Identify which cell holds the provided text, then report its [x, y] central coordinate. 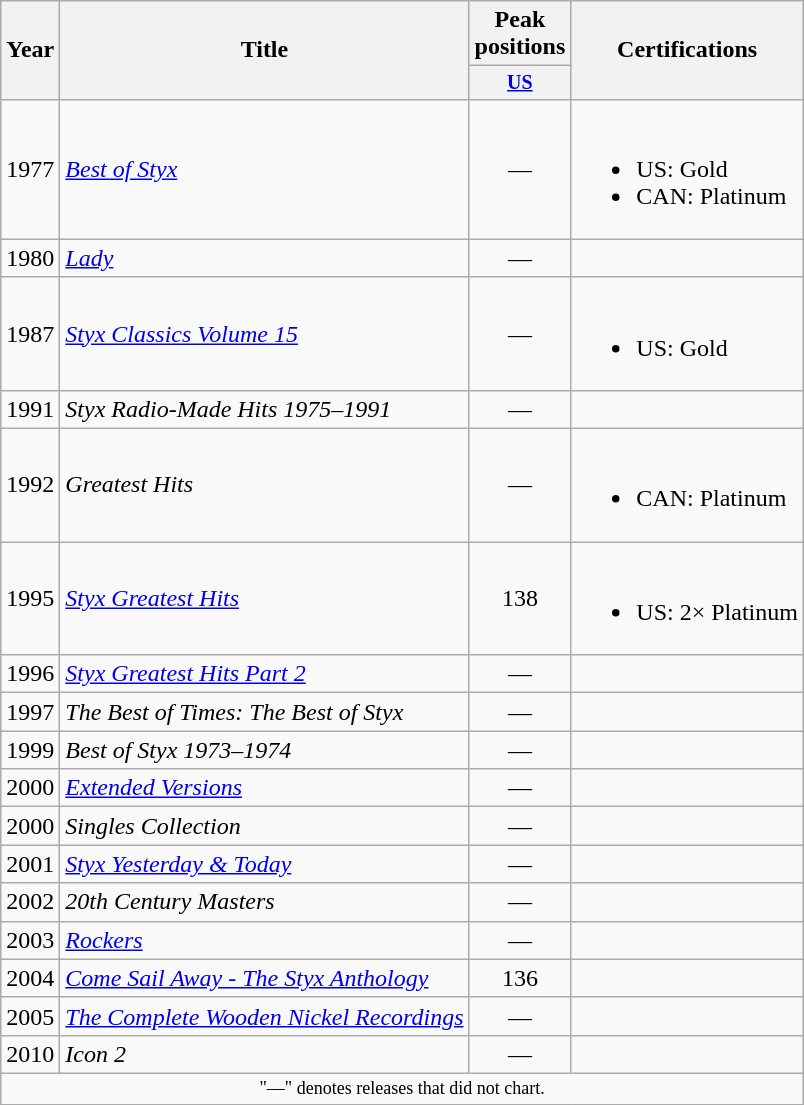
"—" denotes releases that did not chart. [402, 1088]
1987 [30, 334]
1977 [30, 169]
The Complete Wooden Nickel Recordings [264, 1016]
2002 [30, 902]
2001 [30, 864]
2004 [30, 978]
US [520, 82]
2003 [30, 940]
Come Sail Away - The Styx Anthology [264, 978]
The Best of Times: The Best of Styx [264, 712]
Singles Collection [264, 826]
US: GoldCAN: Platinum [688, 169]
1991 [30, 409]
1992 [30, 486]
US: Gold [688, 334]
Icon 2 [264, 1054]
Best of Styx 1973–1974 [264, 750]
Styx Classics Volume 15 [264, 334]
Year [30, 50]
1997 [30, 712]
Rockers [264, 940]
Best of Styx [264, 169]
138 [520, 598]
2005 [30, 1016]
US: 2× Platinum [688, 598]
2010 [30, 1054]
136 [520, 978]
Title [264, 50]
1995 [30, 598]
1980 [30, 258]
Styx Greatest Hits Part 2 [264, 674]
1999 [30, 750]
1996 [30, 674]
Certifications [688, 50]
CAN: Platinum [688, 486]
Greatest Hits [264, 486]
Lady [264, 258]
Extended Versions [264, 788]
20th Century Masters [264, 902]
Styx Yesterday & Today [264, 864]
Styx Radio-Made Hits 1975–1991 [264, 409]
Styx Greatest Hits [264, 598]
Peak positions [520, 34]
